Scan for the cell matching the given text and deliver its [X, Y] coordinate at center. 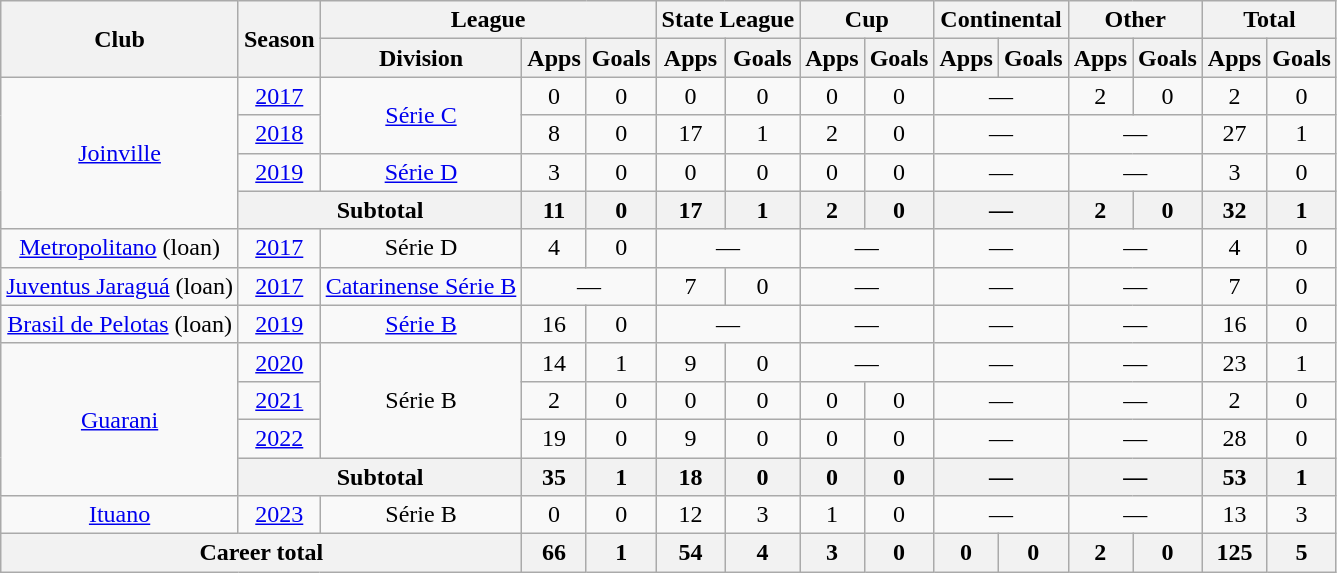
19 [554, 438]
27 [1234, 134]
11 [554, 210]
5 [1302, 553]
Metropolitano (loan) [120, 248]
Division [421, 58]
66 [554, 553]
8 [554, 134]
Catarinense Série B [421, 286]
54 [690, 553]
2020 [279, 362]
Career total [262, 553]
14 [554, 362]
Continental [1001, 20]
Cup [867, 20]
28 [1234, 438]
Brasil de Pelotas (loan) [120, 324]
2023 [279, 515]
Joinville [120, 153]
Club [120, 39]
2018 [279, 134]
Série C [421, 115]
18 [690, 477]
32 [1234, 210]
Other [1135, 20]
League [488, 20]
2022 [279, 438]
13 [1234, 515]
Season [279, 39]
12 [690, 515]
Guarani [120, 419]
53 [1234, 477]
35 [554, 477]
State League [728, 20]
125 [1234, 553]
Ituano [120, 515]
Total [1269, 20]
Juventus Jaraguá (loan) [120, 286]
23 [1234, 362]
2021 [279, 400]
